Output the [X, Y] coordinate of the center of the cell containing the given text.  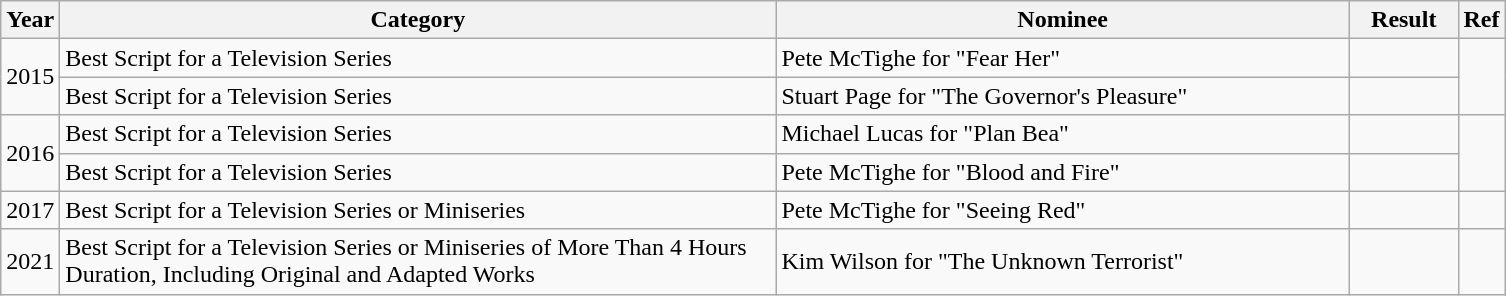
Kim Wilson for "The Unknown Terrorist" [1063, 262]
Pete McTighe for "Seeing Red" [1063, 210]
Pete McTighe for "Blood and Fire" [1063, 172]
2015 [30, 77]
2016 [30, 153]
Nominee [1063, 20]
Best Script for a Television Series or Miniseries [418, 210]
Best Script for a Television Series or Miniseries of More Than 4 Hours Duration, Including Original and Adapted Works [418, 262]
Pete McTighe for "Fear Her" [1063, 58]
Ref [1482, 20]
Michael Lucas for "Plan Bea" [1063, 134]
2021 [30, 262]
2017 [30, 210]
Category [418, 20]
Stuart Page for "The Governor's Pleasure" [1063, 96]
Year [30, 20]
Result [1404, 20]
